Return [X, Y] of the center of cell containing provided text 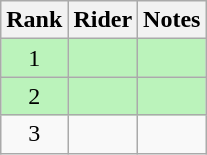
3 [34, 134]
Rank [34, 20]
Notes [172, 20]
1 [34, 58]
2 [34, 96]
Rider [103, 20]
